Identify which cell holds the provided text, then report its (X, Y) central coordinate. 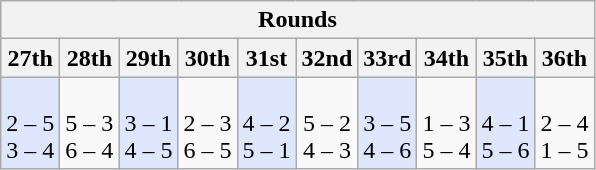
3 – 14 – 5 (148, 123)
29th (148, 58)
31st (266, 58)
33rd (388, 58)
5 – 24 – 3 (327, 123)
5 – 36 – 4 (90, 123)
2 – 53 – 4 (30, 123)
32nd (327, 58)
28th (90, 58)
35th (506, 58)
34th (446, 58)
27th (30, 58)
3 – 54 – 6 (388, 123)
1 – 35 – 4 (446, 123)
36th (564, 58)
4 – 15 – 6 (506, 123)
2 – 36 – 5 (208, 123)
4 – 25 – 1 (266, 123)
2 – 41 – 5 (564, 123)
30th (208, 58)
Rounds (298, 20)
